Search for the cell housing the specified text and yield its (x, y) center coordinate. 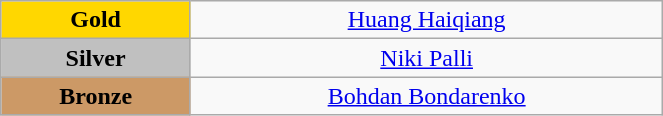
Bronze (96, 96)
Niki Palli (426, 58)
Huang Haiqiang (426, 20)
Gold (96, 20)
Silver (96, 58)
Bohdan Bondarenko (426, 96)
